Locate the cell with the specified text and output its [X, Y] center coordinate. 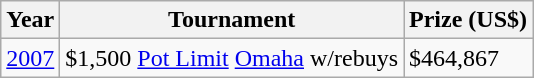
Year [30, 20]
Prize (US$) [468, 20]
2007 [30, 58]
$1,500 Pot Limit Omaha w/rebuys [232, 58]
Tournament [232, 20]
$464,867 [468, 58]
